Locate the cell with the specified text and output its [x, y] center coordinate. 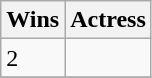
Actress [108, 20]
2 [33, 58]
Wins [33, 20]
